Find where the given text appears and provide that cell's center as (x, y) coordinate. 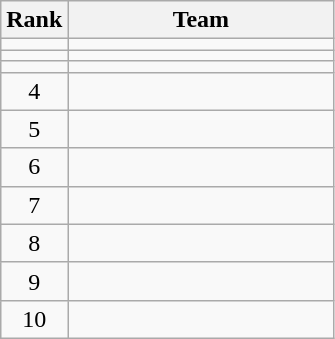
4 (34, 91)
7 (34, 205)
Team (201, 20)
5 (34, 129)
10 (34, 319)
Rank (34, 20)
8 (34, 243)
9 (34, 281)
6 (34, 167)
